Detect which cell encompasses the target text, then output its [x, y] center coordinate. 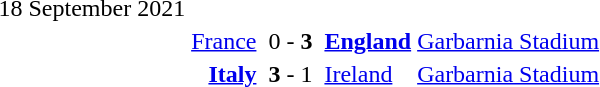
France [224, 41]
England [368, 41]
0 - 3 [290, 41]
